Scan for the cell matching the given text and deliver its [x, y] coordinate at center. 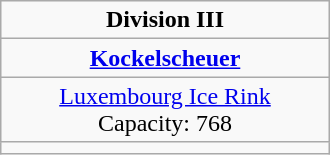
Kockelscheuer [165, 58]
Luxembourg Ice RinkCapacity: 768 [165, 110]
Division III [165, 20]
